From the cell containing the given text, extract its center point as (X, Y) coordinate. 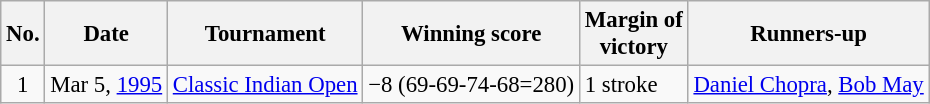
Tournament (264, 34)
Date (106, 34)
Winning score (472, 34)
Classic Indian Open (264, 85)
Daniel Chopra, Bob May (808, 85)
No. (23, 34)
Runners-up (808, 34)
1 stroke (634, 85)
Mar 5, 1995 (106, 85)
−8 (69-69-74-68=280) (472, 85)
Margin ofvictory (634, 34)
1 (23, 85)
